Determine the [X, Y] coordinate at the center of the cell enclosing the given text.  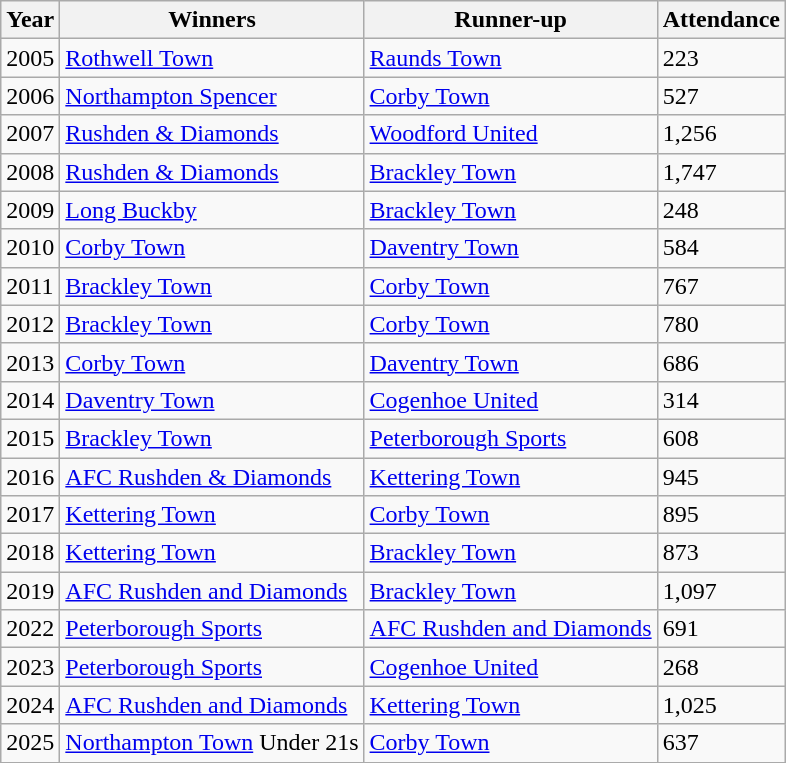
2013 [30, 362]
691 [721, 629]
2008 [30, 172]
2015 [30, 438]
2023 [30, 667]
608 [721, 438]
2025 [30, 743]
2007 [30, 134]
268 [721, 667]
1,256 [721, 134]
AFC Rushden & Diamonds [212, 477]
527 [721, 96]
2019 [30, 591]
Runner-up [510, 20]
2006 [30, 96]
2018 [30, 553]
Attendance [721, 20]
Northampton Town Under 21s [212, 743]
2024 [30, 705]
873 [721, 553]
2017 [30, 515]
2012 [30, 324]
Rothwell Town [212, 58]
Long Buckby [212, 210]
248 [721, 210]
584 [721, 248]
686 [721, 362]
Raunds Town [510, 58]
2011 [30, 286]
Year [30, 20]
223 [721, 58]
780 [721, 324]
895 [721, 515]
314 [721, 400]
2022 [30, 629]
2016 [30, 477]
Northampton Spencer [212, 96]
Woodford United [510, 134]
2010 [30, 248]
637 [721, 743]
2005 [30, 58]
1,747 [721, 172]
767 [721, 286]
2014 [30, 400]
2009 [30, 210]
1,097 [721, 591]
945 [721, 477]
1,025 [721, 705]
Winners [212, 20]
